Return the [x, y] coordinate for the center point of the cell that contains the specified text.  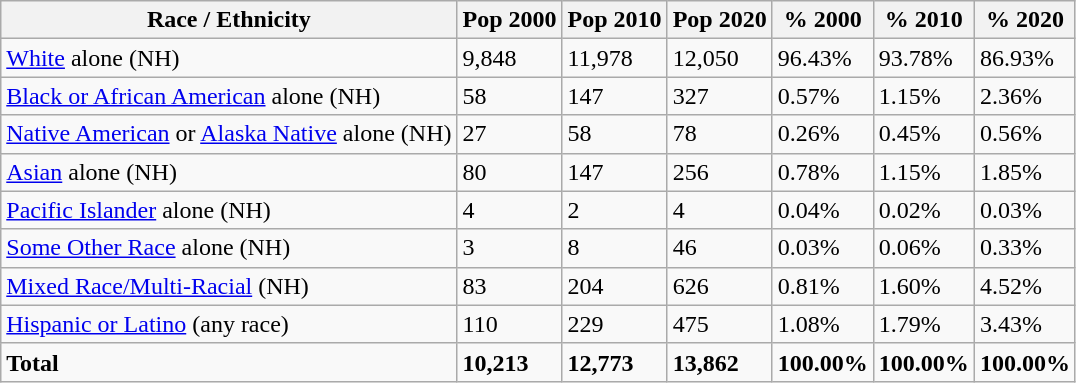
Race / Ethnicity [229, 20]
10,213 [510, 362]
% 2010 [924, 20]
0.45% [924, 134]
80 [510, 172]
9,848 [510, 58]
2 [614, 210]
Pop 2010 [614, 20]
Some Other Race alone (NH) [229, 248]
93.78% [924, 58]
Asian alone (NH) [229, 172]
Total [229, 362]
Hispanic or Latino (any race) [229, 324]
3.43% [1024, 324]
229 [614, 324]
13,862 [720, 362]
0.26% [822, 134]
% 2000 [822, 20]
1.08% [822, 324]
86.93% [1024, 58]
0.06% [924, 248]
12,050 [720, 58]
White alone (NH) [229, 58]
0.33% [1024, 248]
0.02% [924, 210]
256 [720, 172]
Pop 2020 [720, 20]
0.56% [1024, 134]
110 [510, 324]
204 [614, 286]
Native American or Alaska Native alone (NH) [229, 134]
1.60% [924, 286]
78 [720, 134]
83 [510, 286]
2.36% [1024, 96]
8 [614, 248]
96.43% [822, 58]
626 [720, 286]
1.85% [1024, 172]
0.57% [822, 96]
475 [720, 324]
Pop 2000 [510, 20]
% 2020 [1024, 20]
327 [720, 96]
4.52% [1024, 286]
Mixed Race/Multi-Racial (NH) [229, 286]
12,773 [614, 362]
11,978 [614, 58]
0.78% [822, 172]
27 [510, 134]
0.81% [822, 286]
Pacific Islander alone (NH) [229, 210]
1.79% [924, 324]
Black or African American alone (NH) [229, 96]
3 [510, 248]
46 [720, 248]
0.04% [822, 210]
